Scan for the cell matching the given text and deliver its (X, Y) coordinate at center. 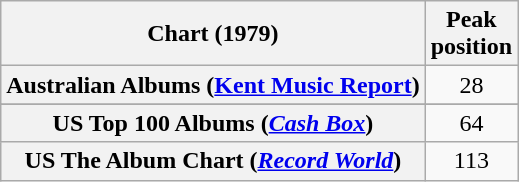
Peakposition (471, 34)
US The Album Chart (Record World) (213, 161)
Australian Albums (Kent Music Report) (213, 85)
113 (471, 161)
US Top 100 Albums (Cash Box) (213, 123)
64 (471, 123)
28 (471, 85)
Chart (1979) (213, 34)
